Identify which cell holds the provided text, then report its (x, y) central coordinate. 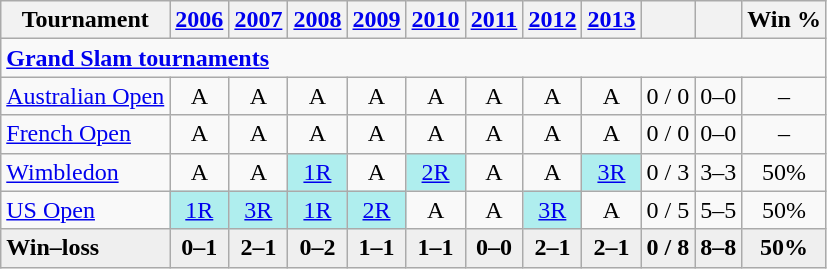
2013 (612, 20)
8–8 (718, 248)
2008 (318, 20)
0 / 8 (668, 248)
0 / 5 (668, 210)
2011 (494, 20)
5–5 (718, 210)
0–1 (200, 248)
2010 (436, 20)
2007 (258, 20)
Tournament (86, 20)
Wimbledon (86, 172)
US Open (86, 210)
0–2 (318, 248)
2006 (200, 20)
Win % (784, 20)
French Open (86, 134)
2009 (376, 20)
Win–loss (86, 248)
0 / 3 (668, 172)
Grand Slam tournaments (414, 58)
2012 (552, 20)
3–3 (718, 172)
Australian Open (86, 96)
